Provide the (x, y) coordinate of the cell's center where the given text is located.  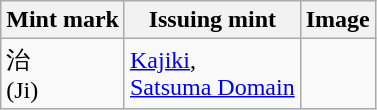
Issuing mint (212, 20)
Mint mark (63, 20)
Kajiki,Satsuma Domain (212, 74)
治(Ji) (63, 74)
Image (338, 20)
